Return the (X, Y) coordinate for the center point of the cell that contains the specified text.  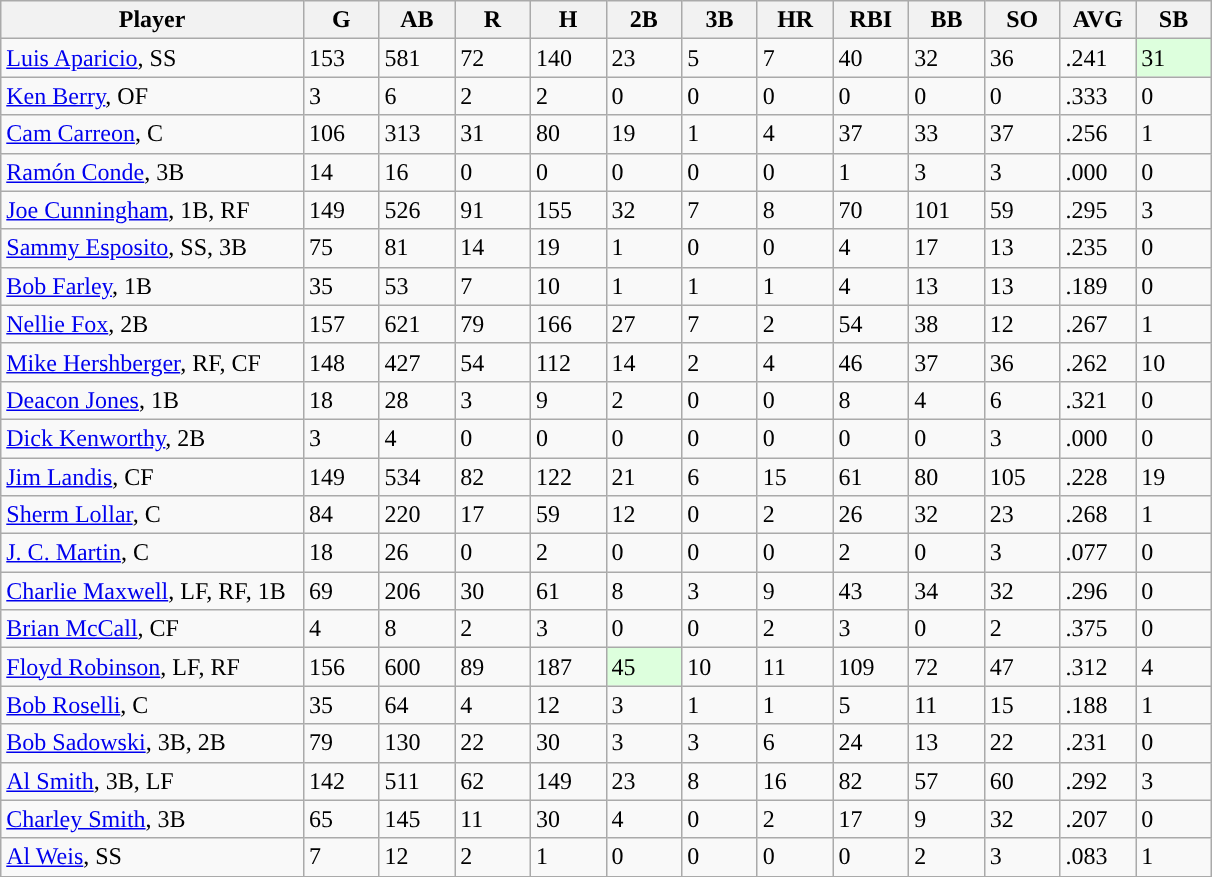
.228 (1098, 477)
.267 (1098, 324)
142 (341, 781)
534 (417, 477)
24 (871, 743)
153 (341, 58)
130 (417, 743)
H (568, 20)
89 (493, 667)
SB (1174, 20)
526 (417, 210)
140 (568, 58)
.333 (1098, 96)
Bob Roselli, C (152, 705)
122 (568, 477)
Bob Farley, 1B (152, 286)
33 (947, 134)
Player (152, 20)
Al Smith, 3B, LF (152, 781)
27 (644, 324)
581 (417, 58)
AVG (1098, 20)
Sammy Esposito, SS, 3B (152, 248)
.321 (1098, 400)
.189 (1098, 286)
91 (493, 210)
RBI (871, 20)
Luis Aparicio, SS (152, 58)
81 (417, 248)
.207 (1098, 819)
62 (493, 781)
Bob Sadowski, 3B, 2B (152, 743)
.241 (1098, 58)
Ken Berry, OF (152, 96)
.077 (1098, 553)
427 (417, 362)
Ramón Conde, 3B (152, 172)
Brian McCall, CF (152, 629)
69 (341, 591)
187 (568, 667)
Deacon Jones, 1B (152, 400)
.375 (1098, 629)
Charley Smith, 3B (152, 819)
148 (341, 362)
40 (871, 58)
157 (341, 324)
AB (417, 20)
Al Weis, SS (152, 857)
.268 (1098, 515)
47 (1022, 667)
BB (947, 20)
145 (417, 819)
.292 (1098, 781)
R (493, 20)
65 (341, 819)
109 (871, 667)
.235 (1098, 248)
64 (417, 705)
.295 (1098, 210)
155 (568, 210)
112 (568, 362)
511 (417, 781)
28 (417, 400)
57 (947, 781)
43 (871, 591)
Sherm Lollar, C (152, 515)
38 (947, 324)
60 (1022, 781)
156 (341, 667)
34 (947, 591)
53 (417, 286)
.312 (1098, 667)
Dick Kenworthy, 2B (152, 438)
Mike Hershberger, RF, CF (152, 362)
101 (947, 210)
Floyd Robinson, LF, RF (152, 667)
G (341, 20)
2B (644, 20)
SO (1022, 20)
105 (1022, 477)
313 (417, 134)
.256 (1098, 134)
166 (568, 324)
106 (341, 134)
621 (417, 324)
45 (644, 667)
.083 (1098, 857)
.188 (1098, 705)
HR (795, 20)
.262 (1098, 362)
Charlie Maxwell, LF, RF, 1B (152, 591)
220 (417, 515)
.231 (1098, 743)
.296 (1098, 591)
Joe Cunningham, 1B, RF (152, 210)
600 (417, 667)
3B (720, 20)
75 (341, 248)
206 (417, 591)
46 (871, 362)
70 (871, 210)
Cam Carreon, C (152, 134)
84 (341, 515)
Nellie Fox, 2B (152, 324)
J. C. Martin, C (152, 553)
21 (644, 477)
Jim Landis, CF (152, 477)
